Provide the [X, Y] coordinate of the cell's center where the given text is located.  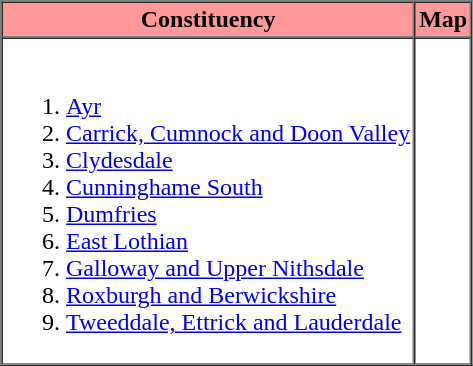
Constituency [208, 20]
Map [444, 20]
